Locate the cell with the specified text and output its (X, Y) center coordinate. 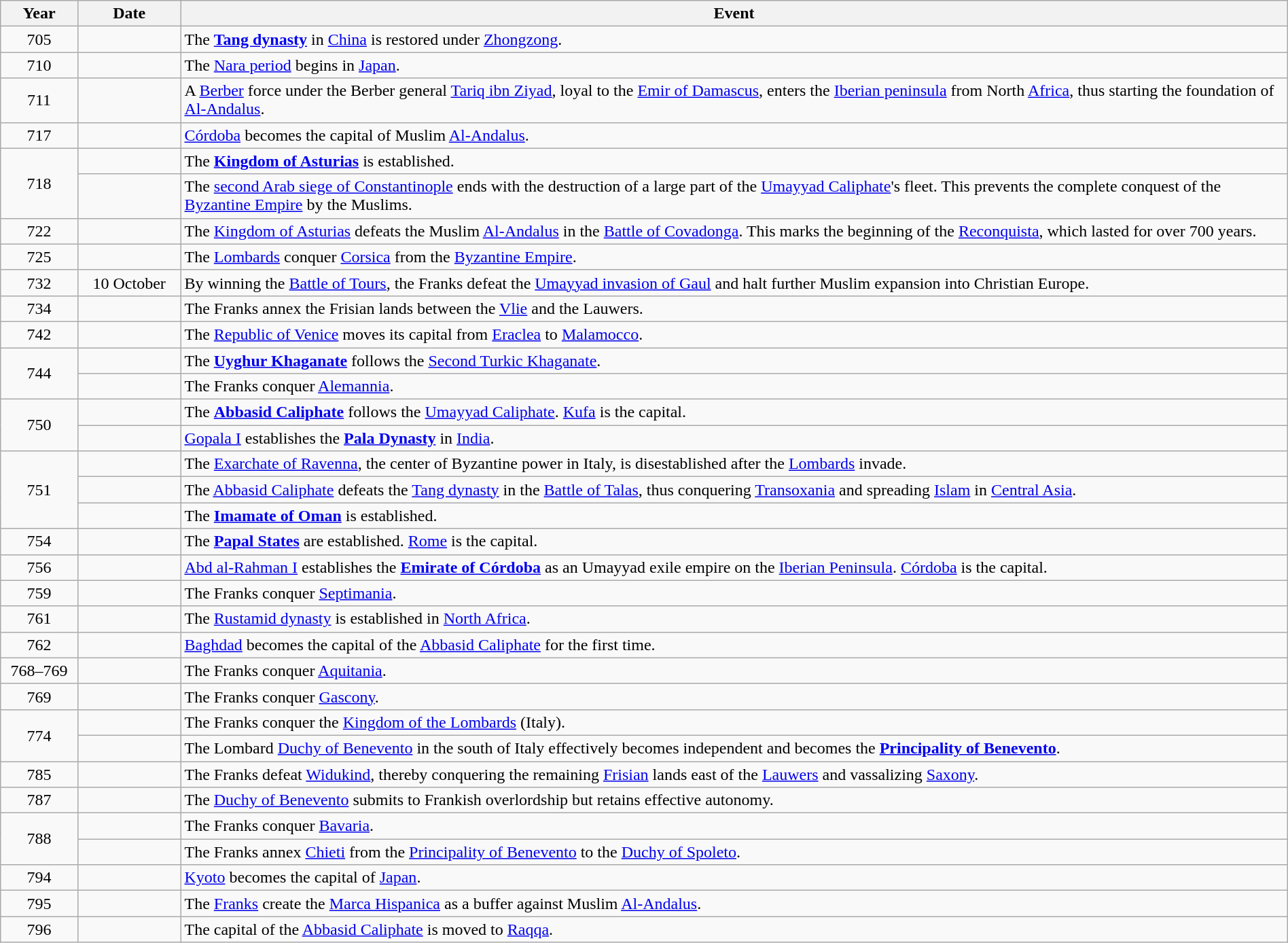
Year (39, 14)
The Franks create the Marca Hispanica as a buffer against Muslim Al-Andalus. (734, 904)
711 (39, 101)
769 (39, 696)
795 (39, 904)
756 (39, 567)
761 (39, 619)
The Franks conquer Septimania. (734, 593)
The capital of the Abbasid Caliphate is moved to Raqqa. (734, 929)
Gopala I establishes the Pala Dynasty in India. (734, 438)
The Tang dynasty in China is restored under Zhongzong. (734, 39)
10 October (129, 283)
796 (39, 929)
Abd al-Rahman I establishes the Emirate of Córdoba as an Umayyad exile empire on the Iberian Peninsula. Córdoba is the capital. (734, 567)
Baghdad becomes the capital of the Abbasid Caliphate for the first time. (734, 645)
The Imamate of Oman is established. (734, 516)
The Rustamid dynasty is established in North Africa. (734, 619)
The Papal States are established. Rome is the capital. (734, 541)
754 (39, 541)
759 (39, 593)
787 (39, 800)
785 (39, 774)
The Franks annex the Frisian lands between the Vlie and the Lauwers. (734, 308)
The Kingdom of Asturias is established. (734, 161)
744 (39, 374)
The Republic of Venice moves its capital from Eraclea to Malamocco. (734, 334)
Córdoba becomes the capital of Muslim Al-Andalus. (734, 135)
The Duchy of Benevento submits to Frankish overlordship but retains effective autonomy. (734, 800)
The Lombards conquer Corsica from the Byzantine Empire. (734, 257)
The Uyghur Khaganate follows the Second Turkic Khaganate. (734, 361)
774 (39, 735)
The Abbasid Caliphate defeats the Tang dynasty in the Battle of Talas, thus conquering Transoxania and spreading Islam in Central Asia. (734, 490)
The Abbasid Caliphate follows the Umayyad Caliphate. Kufa is the capital. (734, 412)
718 (39, 183)
The Exarchate of Ravenna, the center of Byzantine power in Italy, is disestablished after the Lombards invade. (734, 464)
725 (39, 257)
788 (39, 839)
734 (39, 308)
The Nara period begins in Japan. (734, 65)
751 (39, 490)
Event (734, 14)
The Franks annex Chieti from the Principality of Benevento to the Duchy of Spoleto. (734, 852)
By winning the Battle of Tours, the Franks defeat the Umayyad invasion of Gaul and halt further Muslim expansion into Christian Europe. (734, 283)
750 (39, 425)
717 (39, 135)
710 (39, 65)
Date (129, 14)
The Franks conquer Alemannia. (734, 387)
Kyoto becomes the capital of Japan. (734, 878)
The Franks conquer the Kingdom of the Lombards (Italy). (734, 722)
The Lombard Duchy of Benevento in the south of Italy effectively becomes independent and becomes the Principality of Benevento. (734, 748)
The Franks defeat Widukind, thereby conquering the remaining Frisian lands east of the Lauwers and vassalizing Saxony. (734, 774)
The Franks conquer Gascony. (734, 696)
The Franks conquer Bavaria. (734, 826)
794 (39, 878)
762 (39, 645)
742 (39, 334)
722 (39, 231)
732 (39, 283)
768–769 (39, 671)
The Franks conquer Aquitania. (734, 671)
705 (39, 39)
